Provide the (X, Y) coordinate of the cell's center where the given text is located.  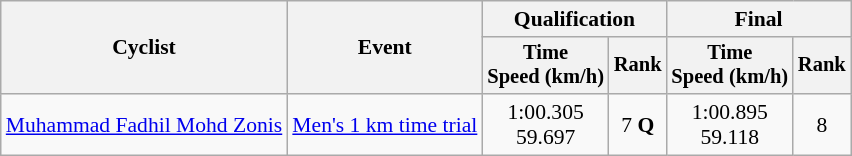
Event (384, 48)
8 (822, 124)
1:00.89559.118 (730, 124)
Qualification (574, 19)
7 Q (638, 124)
Cyclist (144, 48)
Final (758, 19)
Men's 1 km time trial (384, 124)
1:00.30559.697 (546, 124)
Muhammad Fadhil Mohd Zonis (144, 124)
